Pinpoint the cell where the given text exists, returning its [x, y] midpoint coordinate. 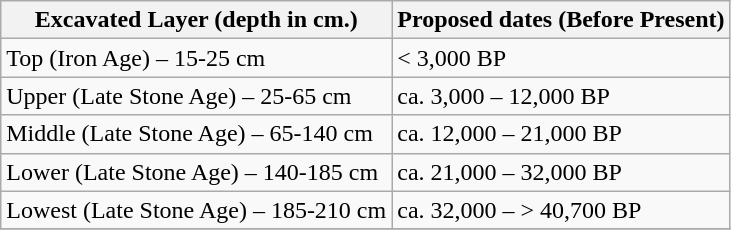
< 3,000 BP [561, 58]
Proposed dates (Before Present) [561, 20]
Middle (Late Stone Age) – 65-140 cm [196, 134]
ca. 12,000 – 21,000 BP [561, 134]
Lower (Late Stone Age) – 140-185 cm [196, 172]
ca. 32,000 – > 40,700 BP [561, 210]
Lowest (Late Stone Age) – 185-210 cm [196, 210]
Upper (Late Stone Age) – 25-65 cm [196, 96]
ca. 3,000 – 12,000 BP [561, 96]
ca. 21,000 – 32,000 BP [561, 172]
Top (Iron Age) – 15-25 cm [196, 58]
Excavated Layer (depth in cm.) [196, 20]
